Return the (X, Y) coordinate for the center point of the cell that contains the specified text.  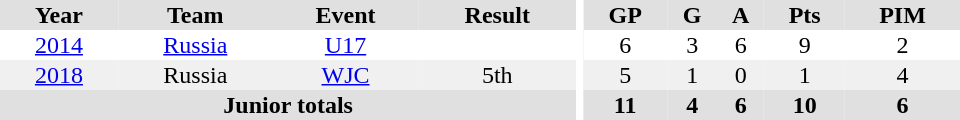
0 (740, 75)
2 (902, 45)
11 (625, 105)
PIM (902, 15)
5th (497, 75)
10 (804, 105)
G (692, 15)
A (740, 15)
5 (625, 75)
Pts (804, 15)
WJC (346, 75)
3 (692, 45)
Year (59, 15)
Team (196, 15)
Junior totals (288, 105)
GP (625, 15)
Result (497, 15)
Event (346, 15)
U17 (346, 45)
2014 (59, 45)
9 (804, 45)
2018 (59, 75)
